Return the (x, y) coordinate for the center point of the cell that contains the specified text.  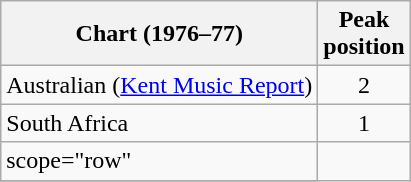
South Africa (160, 123)
scope="row" (160, 161)
Peakposition (364, 34)
Chart (1976–77) (160, 34)
2 (364, 85)
Australian (Kent Music Report) (160, 85)
1 (364, 123)
